Return [x, y] of the center of cell containing provided text 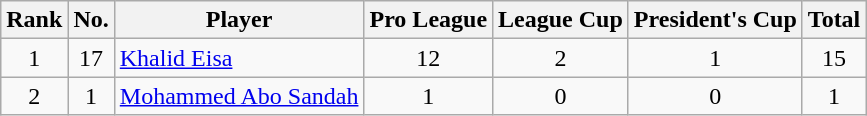
Mohammed Abo Sandah [239, 96]
Rank [34, 20]
No. [91, 20]
17 [91, 58]
Player [239, 20]
League Cup [561, 20]
Khalid Eisa [239, 58]
Pro League [428, 20]
15 [834, 58]
12 [428, 58]
Total [834, 20]
President's Cup [715, 20]
